Scan for the cell matching the given text and deliver its (x, y) coordinate at center. 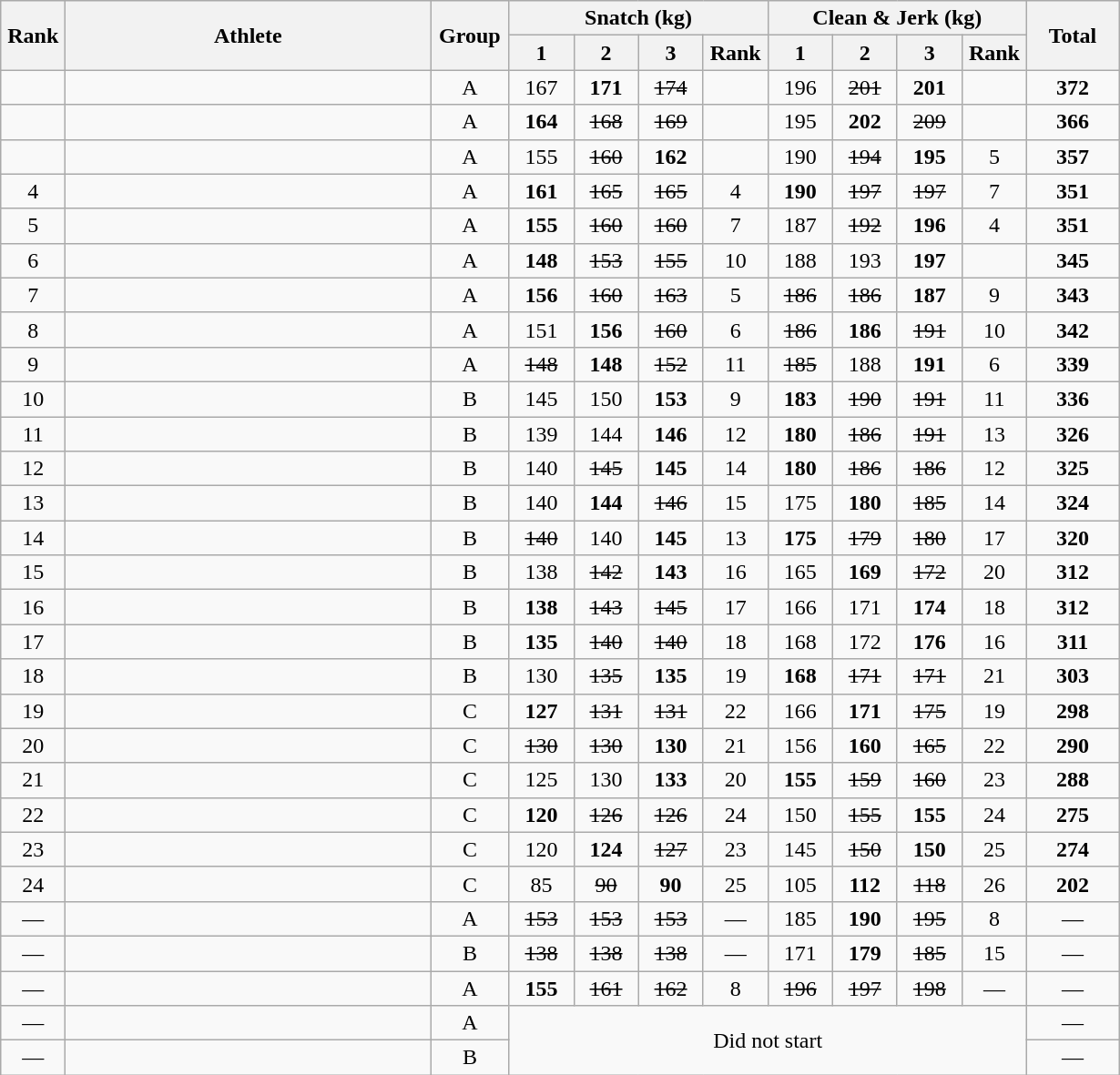
125 (541, 780)
139 (541, 434)
85 (541, 884)
320 (1073, 538)
159 (865, 780)
133 (670, 780)
163 (670, 295)
Group (470, 35)
105 (799, 884)
303 (1073, 676)
275 (1073, 815)
164 (541, 122)
167 (541, 87)
151 (541, 330)
326 (1073, 434)
298 (1073, 711)
274 (1073, 849)
290 (1073, 745)
118 (929, 884)
183 (799, 399)
176 (929, 642)
209 (929, 122)
345 (1073, 260)
112 (865, 884)
339 (1073, 364)
372 (1073, 87)
152 (670, 364)
325 (1073, 469)
343 (1073, 295)
324 (1073, 503)
142 (606, 573)
Did not start (768, 1040)
288 (1073, 780)
192 (865, 226)
Athlete (248, 35)
Clean & Jerk (kg) (897, 18)
194 (865, 157)
311 (1073, 642)
124 (606, 849)
342 (1073, 330)
336 (1073, 399)
Total (1073, 35)
357 (1073, 157)
193 (865, 260)
198 (929, 988)
366 (1073, 122)
26 (994, 884)
Snatch (kg) (638, 18)
